Locate the cell with the specified text and output its [x, y] center coordinate. 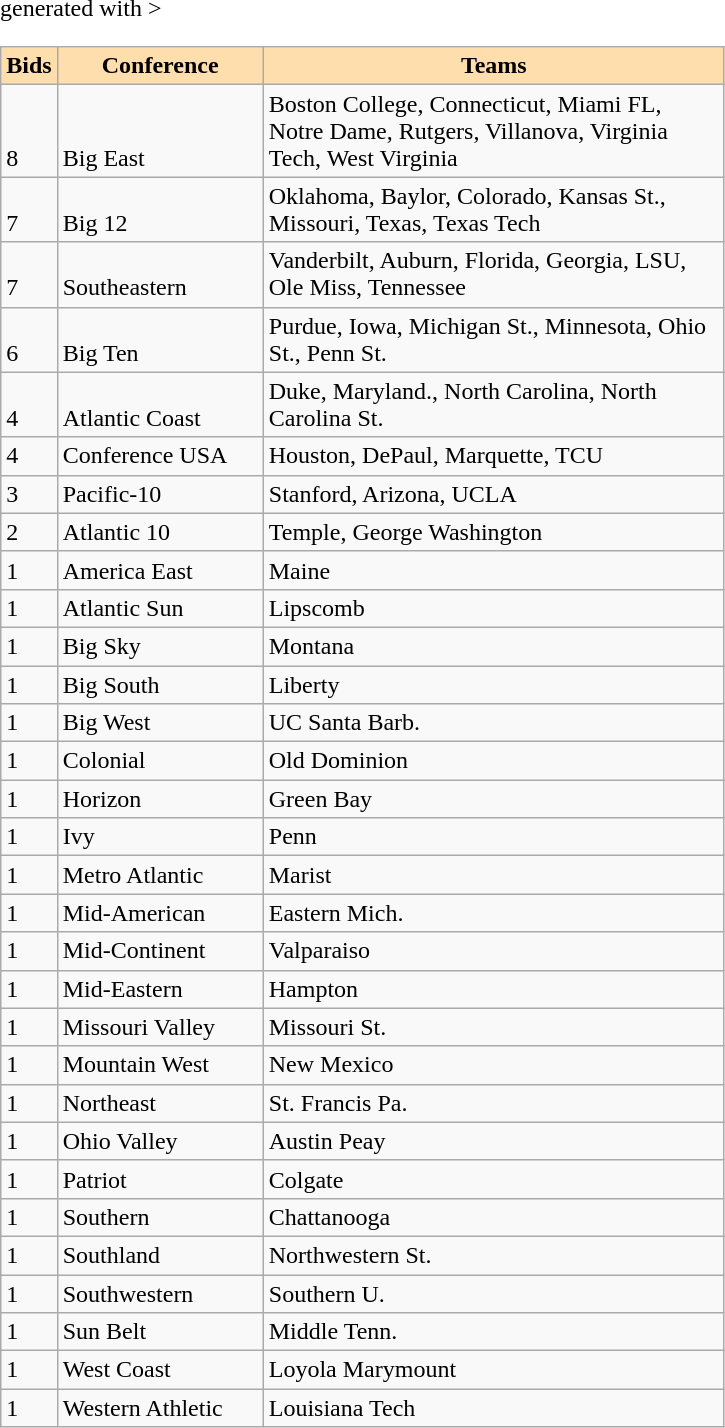
Austin Peay [494, 1141]
Sun Belt [160, 1332]
Northeast [160, 1103]
Loyola Marymount [494, 1370]
Houston, DePaul, Marquette, TCU [494, 456]
Western Athletic [160, 1408]
Vanderbilt, Auburn, Florida, Georgia, LSU, Ole Miss, Tennessee [494, 274]
Mid-American [160, 913]
Big Ten [160, 340]
Eastern Mich. [494, 913]
3 [29, 494]
Penn [494, 837]
Atlantic 10 [160, 532]
Mid-Continent [160, 951]
New Mexico [494, 1065]
Mid-Eastern [160, 989]
Northwestern St. [494, 1255]
Colonial [160, 761]
Bids [29, 66]
Conference [160, 66]
Conference USA [160, 456]
America East [160, 570]
Ohio Valley [160, 1141]
Atlantic Coast [160, 404]
2 [29, 532]
Missouri St. [494, 1027]
Boston College, Connecticut, Miami FL, Notre Dame, Rutgers, Villanova, Virginia Tech, West Virginia [494, 131]
Metro Atlantic [160, 875]
Stanford, Arizona, UCLA [494, 494]
West Coast [160, 1370]
Oklahoma, Baylor, Colorado, Kansas St., Missouri, Texas, Texas Tech [494, 210]
Duke, Maryland., North Carolina, North Carolina St. [494, 404]
Missouri Valley [160, 1027]
Temple, George Washington [494, 532]
Atlantic Sun [160, 608]
Lipscomb [494, 608]
Maine [494, 570]
Louisiana Tech [494, 1408]
Marist [494, 875]
Big 12 [160, 210]
Big South [160, 685]
Teams [494, 66]
UC Santa Barb. [494, 723]
Colgate [494, 1179]
Mountain West [160, 1065]
Southland [160, 1255]
Patriot [160, 1179]
Horizon [160, 799]
Pacific-10 [160, 494]
Southern [160, 1217]
Southwestern [160, 1293]
Big West [160, 723]
Southern U. [494, 1293]
Purdue, Iowa, Michigan St., Minnesota, Ohio St., Penn St. [494, 340]
Middle Tenn. [494, 1332]
8 [29, 131]
Big Sky [160, 646]
Liberty [494, 685]
St. Francis Pa. [494, 1103]
Big East [160, 131]
Southeastern [160, 274]
Old Dominion [494, 761]
Ivy [160, 837]
Valparaiso [494, 951]
6 [29, 340]
Montana [494, 646]
Hampton [494, 989]
Green Bay [494, 799]
Chattanooga [494, 1217]
